Return the (X, Y) coordinate for the center point of the cell that contains the specified text.  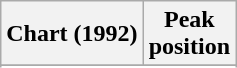
Peakposition (189, 34)
Chart (1992) (72, 34)
